Identify which cell holds the provided text, then report its [X, Y] central coordinate. 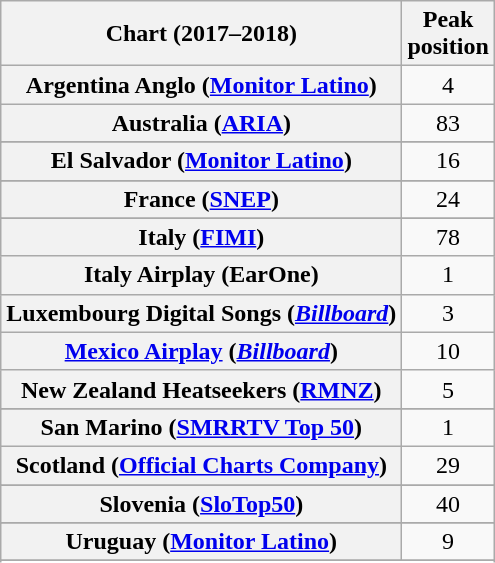
Peak position [448, 34]
Italy Airplay (EarOne) [202, 275]
10 [448, 351]
Slovenia (SloTop50) [202, 503]
Argentina Anglo (Monitor Latino) [202, 85]
New Zealand Heatseekers (RMNZ) [202, 389]
16 [448, 161]
Chart (2017–2018) [202, 34]
France (SNEP) [202, 199]
Scotland (Official Charts Company) [202, 465]
4 [448, 85]
9 [448, 542]
Italy (FIMI) [202, 237]
3 [448, 313]
Uruguay (Monitor Latino) [202, 542]
24 [448, 199]
San Marino (SMRRTV Top 50) [202, 427]
Luxembourg Digital Songs (Billboard) [202, 313]
78 [448, 237]
29 [448, 465]
40 [448, 503]
Australia (ARIA) [202, 123]
5 [448, 389]
Mexico Airplay (Billboard) [202, 351]
83 [448, 123]
El Salvador (Monitor Latino) [202, 161]
